Return [X, Y] of the center of cell containing provided text 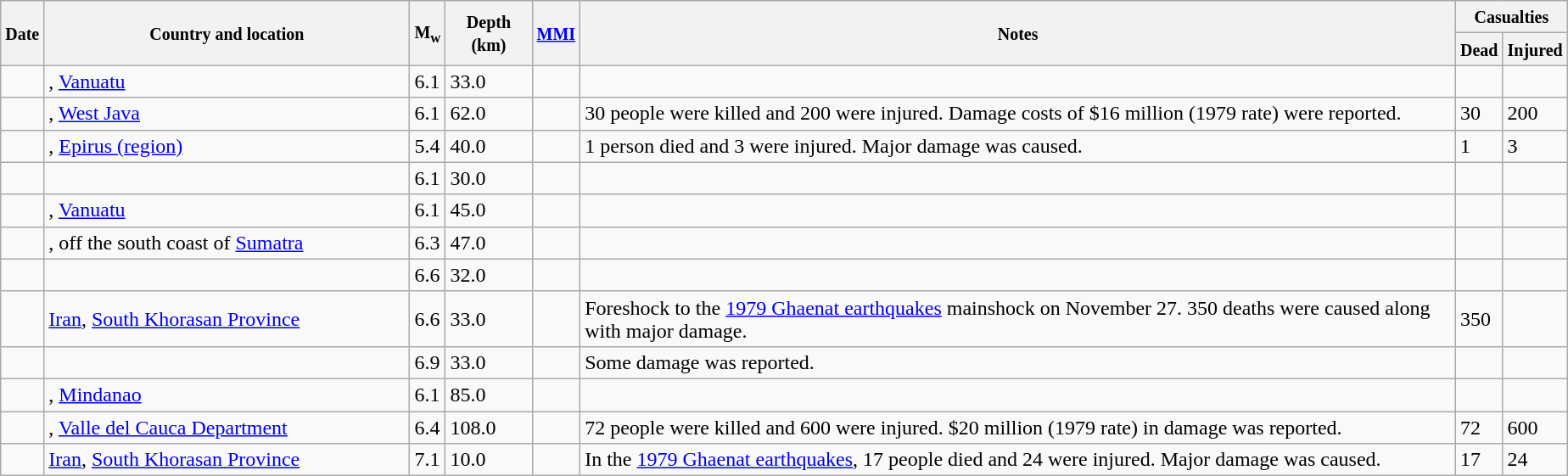
6.3 [428, 243]
5.4 [428, 146]
, off the south coast of Sumatra [227, 243]
30 people were killed and 200 were injured. Damage costs of $16 million (1979 rate) were reported. [1018, 114]
30 [1479, 114]
Depth (km) [489, 33]
, Epirus (region) [227, 146]
85.0 [489, 395]
30.0 [489, 178]
In the 1979 Ghaenat earthquakes, 17 people died and 24 were injured. Major damage was caused. [1018, 460]
Notes [1018, 33]
24 [1535, 460]
3 [1535, 146]
6.4 [428, 427]
6.9 [428, 362]
47.0 [489, 243]
32.0 [489, 275]
350 [1479, 319]
Mw [428, 33]
62.0 [489, 114]
Foreshock to the 1979 Ghaenat earthquakes mainshock on November 27. 350 deaths were caused along with major damage. [1018, 319]
17 [1479, 460]
, Valle del Cauca Department [227, 427]
, Mindanao [227, 395]
Casualties [1511, 17]
Some damage was reported. [1018, 362]
MMI [557, 33]
1 [1479, 146]
40.0 [489, 146]
Date [22, 33]
Dead [1479, 49]
7.1 [428, 460]
600 [1535, 427]
200 [1535, 114]
, West Java [227, 114]
72 [1479, 427]
45.0 [489, 210]
Injured [1535, 49]
10.0 [489, 460]
Country and location [227, 33]
108.0 [489, 427]
1 person died and 3 were injured. Major damage was caused. [1018, 146]
72 people were killed and 600 were injured. $20 million (1979 rate) in damage was reported. [1018, 427]
